Return the (x, y) coordinate for the center point of the cell that contains the specified text.  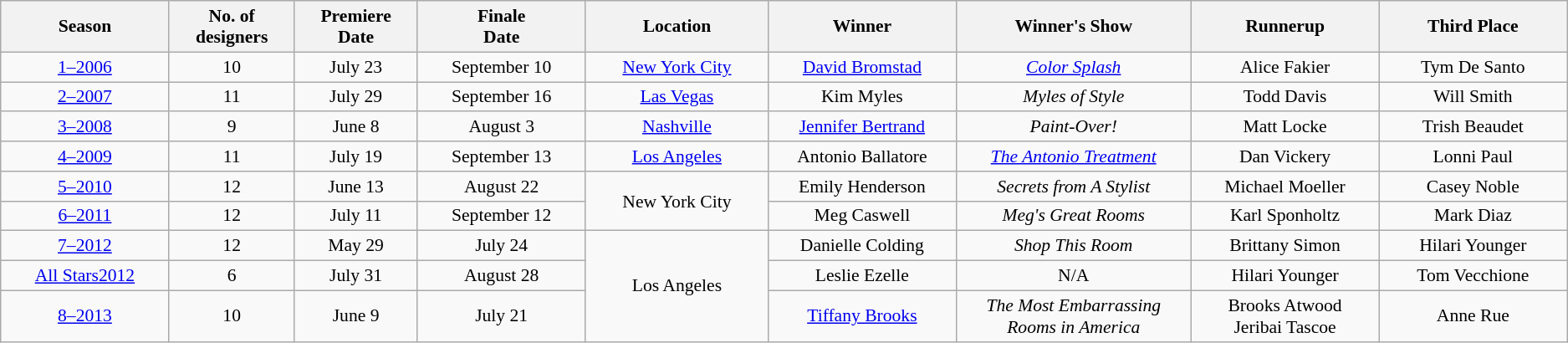
August 28 (502, 276)
Emily Henderson (863, 187)
Winner (863, 27)
PremiereDate (356, 27)
Meg's Great Rooms (1074, 216)
Jennifer Bertrand (863, 127)
Trish Beaudet (1474, 127)
9 (232, 127)
8–2013 (85, 316)
Runnerup (1285, 27)
July 29 (356, 97)
June 9 (356, 316)
Paint-Over! (1074, 127)
September 16 (502, 97)
July 24 (502, 246)
Anne Rue (1474, 316)
Alice Fakier (1285, 67)
August 22 (502, 187)
Season (85, 27)
6 (232, 276)
September 12 (502, 216)
Shop This Room (1074, 246)
Color Splash (1074, 67)
Karl Sponholtz (1285, 216)
3–2008 (85, 127)
Will Smith (1474, 97)
6–2011 (85, 216)
Winner's Show (1074, 27)
Tiffany Brooks (863, 316)
Michael Moeller (1285, 187)
July 23 (356, 67)
Meg Caswell (863, 216)
July 11 (356, 216)
Danielle Colding (863, 246)
David Bromstad (863, 67)
Casey Noble (1474, 187)
2–2007 (85, 97)
Brittany Simon (1285, 246)
Myles of Style (1074, 97)
August 3 (502, 127)
Todd Davis (1285, 97)
Las Vegas (677, 97)
June 8 (356, 127)
Secrets from A Stylist (1074, 187)
Location (677, 27)
June 13 (356, 187)
The Antonio Treatment (1074, 156)
Dan Vickery (1285, 156)
All Stars2012 (85, 276)
N/A (1074, 276)
Tym De Santo (1474, 67)
7–2012 (85, 246)
The Most Embarrassing Rooms in America (1074, 316)
Third Place (1474, 27)
May 29 (356, 246)
Mark Diaz (1474, 216)
Kim Myles (863, 97)
Matt Locke (1285, 127)
1–2006 (85, 67)
Leslie Ezelle (863, 276)
July 21 (502, 316)
Lonni Paul (1474, 156)
Nashville (677, 127)
FinaleDate (502, 27)
Tom Vecchione (1474, 276)
No. ofdesigners (232, 27)
4–2009 (85, 156)
Brooks AtwoodJeribai Tascoe (1285, 316)
July 19 (356, 156)
September 10 (502, 67)
Antonio Ballatore (863, 156)
5–2010 (85, 187)
September 13 (502, 156)
July 31 (356, 276)
